Find where the given text appears and provide that cell's center as (x, y) coordinate. 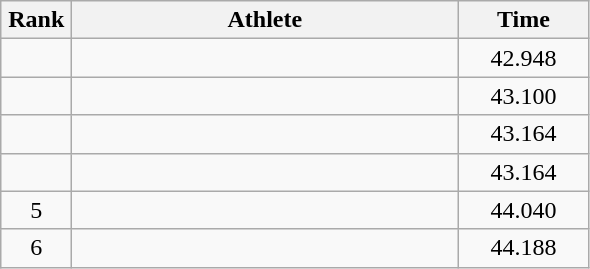
Rank (36, 20)
5 (36, 210)
6 (36, 248)
44.040 (524, 210)
Time (524, 20)
43.100 (524, 96)
Athlete (265, 20)
42.948 (524, 58)
44.188 (524, 248)
